Locate the cell with the specified text and output its [X, Y] center coordinate. 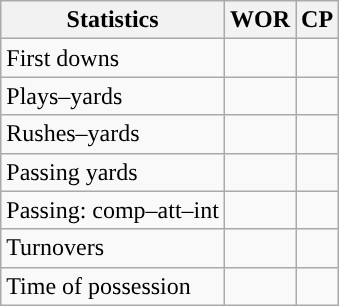
WOR [260, 20]
Passing yards [113, 172]
Turnovers [113, 248]
Time of possession [113, 286]
First downs [113, 58]
Passing: comp–att–int [113, 210]
CP [318, 20]
Plays–yards [113, 96]
Statistics [113, 20]
Rushes–yards [113, 134]
